Detect which cell encompasses the target text, then output its [X, Y] center coordinate. 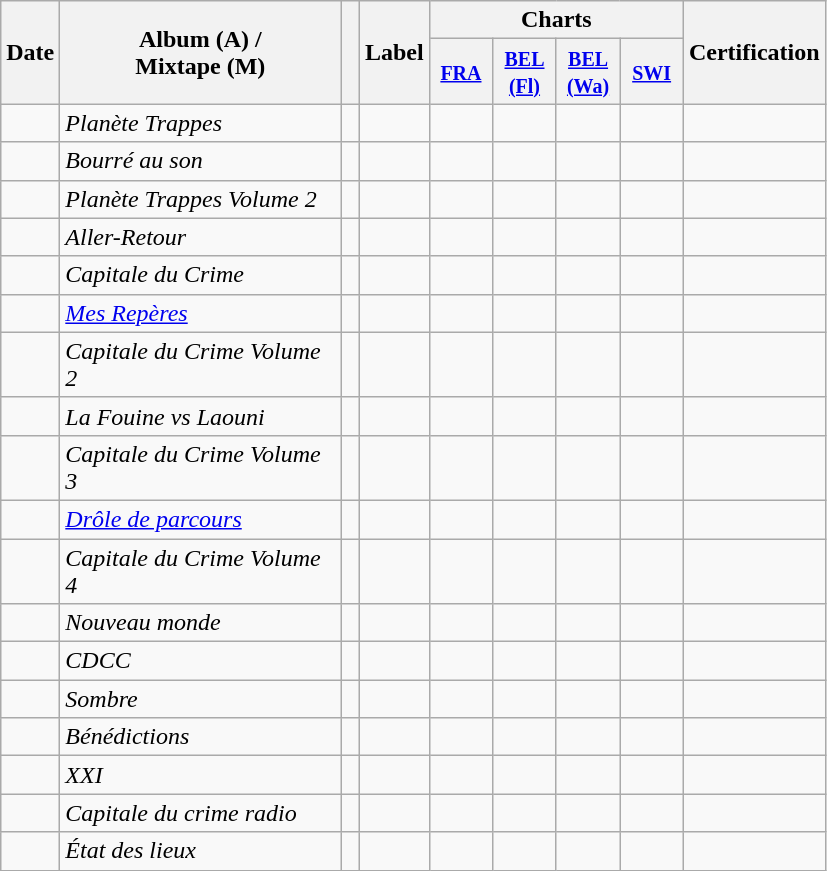
Nouveau monde [200, 623]
Capitale du crime radio [200, 813]
Capitale du Crime Volume 2 [200, 364]
Drôle de parcours [200, 519]
Aller-Retour [200, 237]
Sombre [200, 699]
Mes Repères [200, 313]
Planète Trappes [200, 123]
Bénédictions [200, 737]
Capitale du Crime Volume 3 [200, 468]
Certification [754, 52]
FRA [461, 72]
Charts [556, 20]
Date [30, 52]
La Fouine vs Laouni [200, 416]
État des lieux [200, 851]
Label [394, 52]
CDCC [200, 661]
BEL (Wa) [588, 72]
Bourré au son [200, 161]
Planète Trappes Volume 2 [200, 199]
Capitale du Crime Volume 4 [200, 570]
Album (A) / Mixtape (M) [200, 52]
Capitale du Crime [200, 275]
BEL (Fl) [525, 72]
XXI [200, 775]
SWI [652, 72]
